Extract the (X, Y) coordinate from the center of the cell holding the provided text.  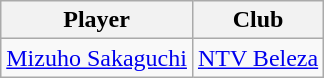
Player (97, 20)
Club (258, 20)
NTV Beleza (258, 58)
Mizuho Sakaguchi (97, 58)
